Extract the [X, Y] coordinate from the center of the cell holding the provided text.  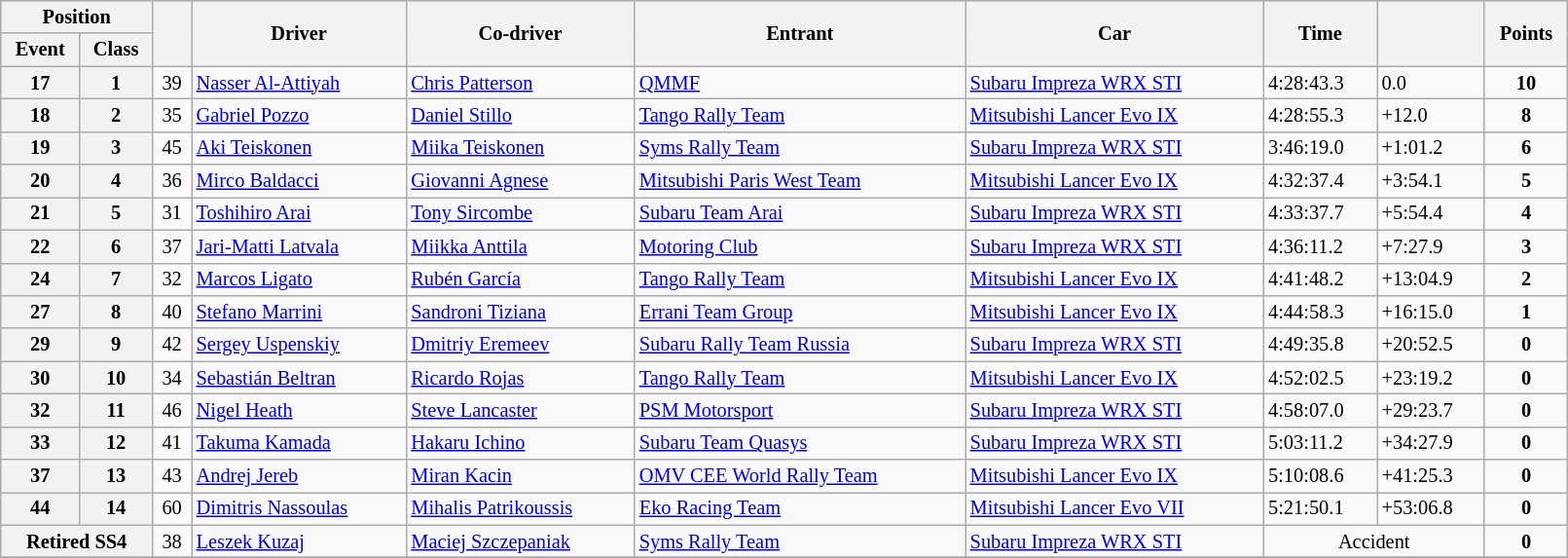
+16:15.0 [1431, 312]
21 [41, 213]
Subaru Rally Team Russia [800, 345]
36 [172, 181]
Motoring Club [800, 246]
18 [41, 115]
40 [172, 312]
PSM Motorsport [800, 410]
Gabriel Pozzo [300, 115]
Miika Teiskonen [520, 148]
4:44:58.3 [1320, 312]
+3:54.1 [1431, 181]
4:49:35.8 [1320, 345]
17 [41, 83]
4:36:11.2 [1320, 246]
4:33:37.7 [1320, 213]
Class [117, 50]
12 [117, 443]
QMMF [800, 83]
Hakaru Ichino [520, 443]
31 [172, 213]
+53:06.8 [1431, 508]
Dimitris Nassoulas [300, 508]
34 [172, 378]
Points [1526, 33]
44 [41, 508]
Accident [1374, 541]
Mihalis Patrikoussis [520, 508]
Giovanni Agnese [520, 181]
Retired SS4 [77, 541]
46 [172, 410]
+41:25.3 [1431, 476]
4:58:07.0 [1320, 410]
Miran Kacin [520, 476]
Chris Patterson [520, 83]
Subaru Team Quasys [800, 443]
38 [172, 541]
Nasser Al-Attiyah [300, 83]
Jari-Matti Latvala [300, 246]
Driver [300, 33]
+20:52.5 [1431, 345]
Mirco Baldacci [300, 181]
Ricardo Rojas [520, 378]
4:41:48.2 [1320, 279]
Mitsubishi Paris West Team [800, 181]
+12.0 [1431, 115]
+13:04.9 [1431, 279]
Maciej Szczepaniak [520, 541]
Entrant [800, 33]
Position [77, 17]
0.0 [1431, 83]
Event [41, 50]
Sebastián Beltran [300, 378]
Toshihiro Arai [300, 213]
Errani Team Group [800, 312]
5:21:50.1 [1320, 508]
29 [41, 345]
+29:23.7 [1431, 410]
41 [172, 443]
Car [1114, 33]
Co-driver [520, 33]
+5:54.4 [1431, 213]
Takuma Kamada [300, 443]
33 [41, 443]
7 [117, 279]
35 [172, 115]
14 [117, 508]
+7:27.9 [1431, 246]
13 [117, 476]
Tony Sircombe [520, 213]
Nigel Heath [300, 410]
OMV CEE World Rally Team [800, 476]
11 [117, 410]
+23:19.2 [1431, 378]
4:28:55.3 [1320, 115]
Subaru Team Arai [800, 213]
+1:01.2 [1431, 148]
Miikka Anttila [520, 246]
39 [172, 83]
20 [41, 181]
Stefano Marrini [300, 312]
Daniel Stillo [520, 115]
22 [41, 246]
Andrej Jereb [300, 476]
Rubén García [520, 279]
Aki Teiskonen [300, 148]
Eko Racing Team [800, 508]
19 [41, 148]
42 [172, 345]
4:32:37.4 [1320, 181]
9 [117, 345]
4:28:43.3 [1320, 83]
Dmitriy Eremeev [520, 345]
60 [172, 508]
Mitsubishi Lancer Evo VII [1114, 508]
+34:27.9 [1431, 443]
3:46:19.0 [1320, 148]
24 [41, 279]
45 [172, 148]
4:52:02.5 [1320, 378]
5:03:11.2 [1320, 443]
Marcos Ligato [300, 279]
Time [1320, 33]
Leszek Kuzaj [300, 541]
5:10:08.6 [1320, 476]
30 [41, 378]
27 [41, 312]
Steve Lancaster [520, 410]
43 [172, 476]
Sergey Uspenskiy [300, 345]
Sandroni Tiziana [520, 312]
